Find where the given text appears and provide that cell's center as [X, Y] coordinate. 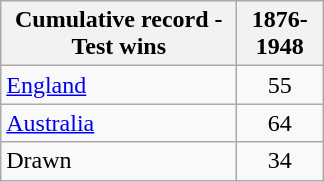
Cumulative record - Test wins [119, 34]
64 [280, 123]
55 [280, 85]
1876-1948 [280, 34]
Australia [119, 123]
34 [280, 161]
England [119, 85]
Drawn [119, 161]
